Identify which cell holds the provided text, then report its [x, y] central coordinate. 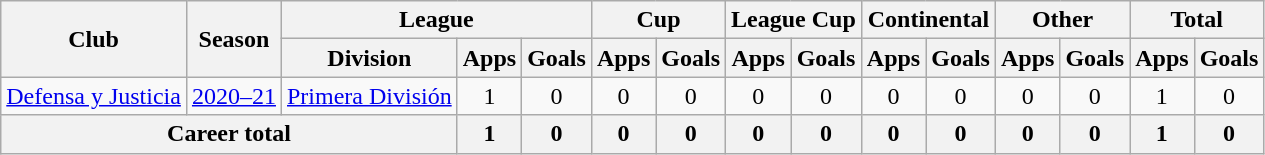
Club [94, 39]
Cup [658, 20]
League [436, 20]
Other [1062, 20]
Season [234, 39]
League Cup [794, 20]
2020–21 [234, 96]
Defensa y Justicia [94, 96]
Total [1197, 20]
Continental [928, 20]
Division [369, 58]
Career total [229, 134]
Primera División [369, 96]
